Pinpoint the cell where the given text exists, returning its (x, y) midpoint coordinate. 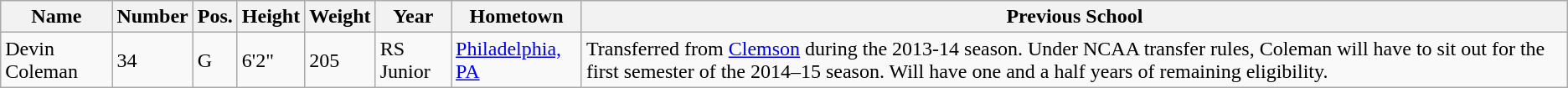
G (214, 60)
205 (340, 60)
Name (57, 17)
RS Junior (413, 60)
Previous School (1074, 17)
Pos. (214, 17)
Devin Coleman (57, 60)
Height (271, 17)
Philadelphia, PA (517, 60)
34 (152, 60)
Number (152, 17)
Weight (340, 17)
Year (413, 17)
6'2" (271, 60)
Hometown (517, 17)
